Return [X, Y] of the center of cell containing provided text 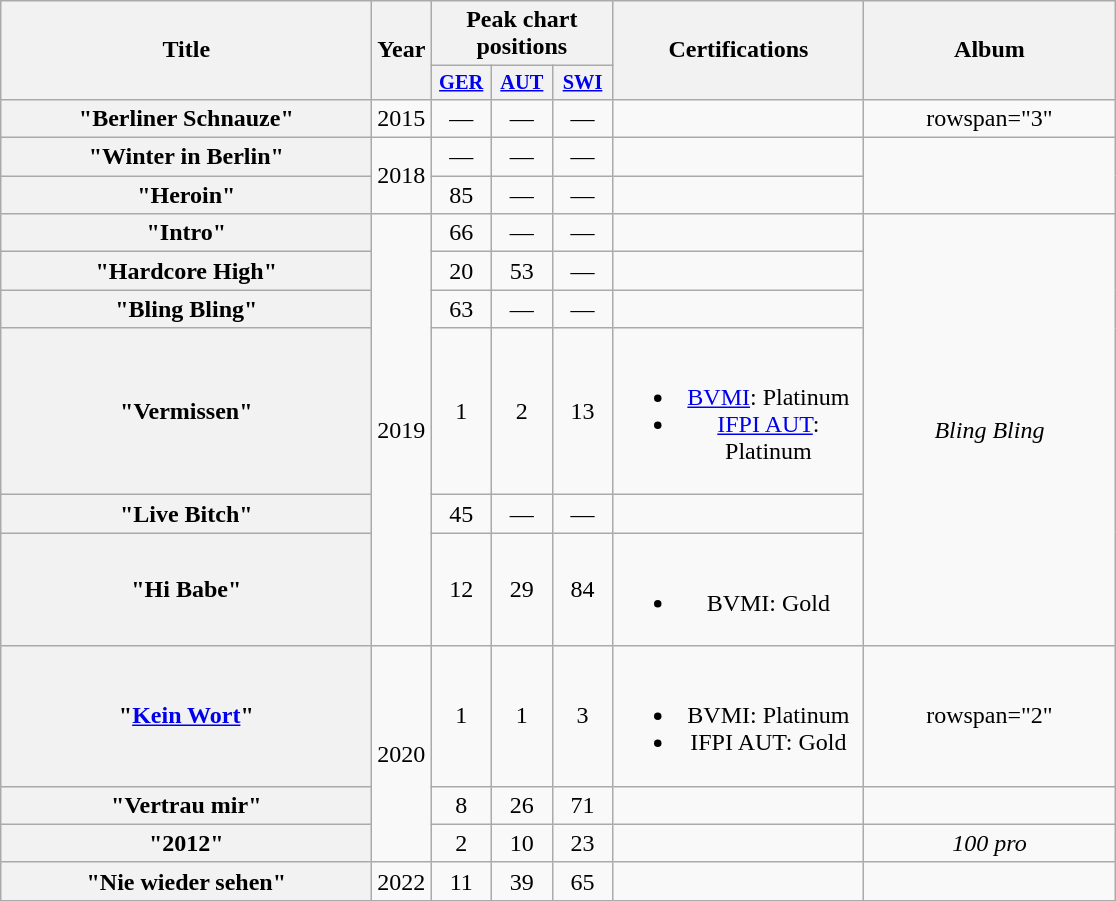
20 [462, 271]
23 [582, 843]
85 [462, 195]
"Intro" [186, 233]
"Berliner Schnauze" [186, 118]
Bling Bling [990, 430]
71 [582, 805]
"Vertrau mir" [186, 805]
"Bling Bling" [186, 309]
SWI [582, 83]
3 [582, 716]
BVMI: PlatinumIFPI AUT: Gold [738, 716]
"Winter in Berlin" [186, 157]
BVMI: Gold [738, 590]
Album [990, 50]
66 [462, 233]
53 [522, 271]
11 [462, 881]
"Live Bitch" [186, 514]
65 [582, 881]
2018 [402, 176]
rowspan="2" [990, 716]
13 [582, 412]
12 [462, 590]
84 [582, 590]
AUT [522, 83]
"Hardcore High" [186, 271]
"Kein Wort" [186, 716]
39 [522, 881]
2015 [402, 118]
BVMI: PlatinumIFPI AUT: Platinum [738, 412]
Title [186, 50]
"Hi Babe" [186, 590]
45 [462, 514]
"Vermissen" [186, 412]
GER [462, 83]
rowspan="3" [990, 118]
2022 [402, 881]
Peak chart positions [522, 34]
63 [462, 309]
29 [522, 590]
8 [462, 805]
"Heroin" [186, 195]
100 pro [990, 843]
Certifications [738, 50]
"Nie wieder sehen" [186, 881]
2019 [402, 430]
10 [522, 843]
2020 [402, 754]
26 [522, 805]
"2012" [186, 843]
Year [402, 50]
